Identify which cell holds the provided text, then report its (x, y) central coordinate. 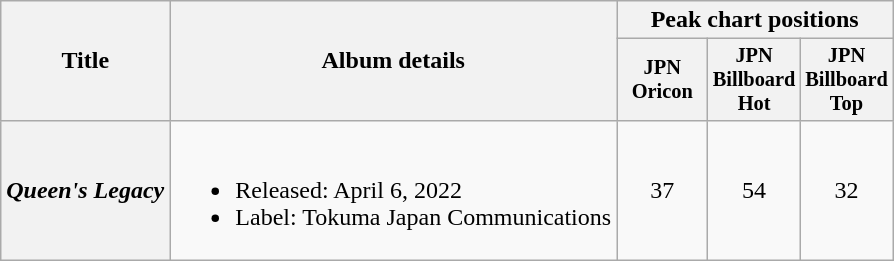
Title (86, 61)
54 (754, 190)
JPNBillboardHot (754, 80)
Album details (394, 61)
JPNOricon (662, 80)
JPNBillboardTop (846, 80)
Released: April 6, 2022Label: Tokuma Japan Communications (394, 190)
37 (662, 190)
Peak chart positions (755, 20)
32 (846, 190)
Queen's Legacy (86, 190)
